Scan for the cell matching the given text and deliver its [X, Y] coordinate at center. 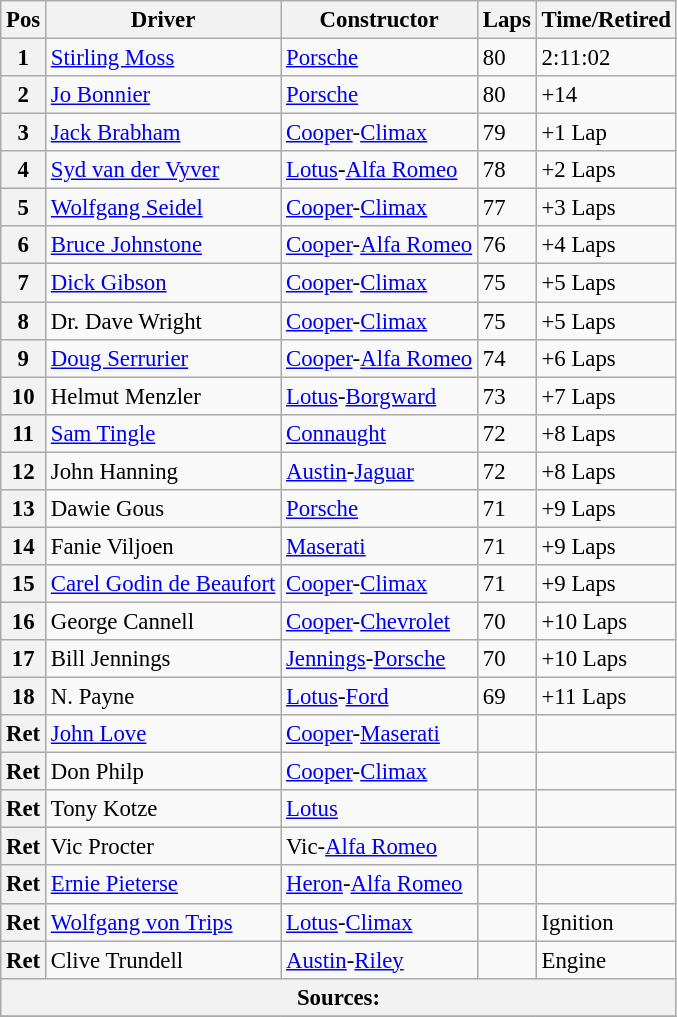
Helmut Menzler [164, 396]
Constructor [380, 20]
76 [506, 245]
73 [506, 396]
Bill Jennings [164, 659]
17 [24, 659]
+2 Laps [606, 170]
Maserati [380, 546]
74 [506, 358]
Vic-Alfa Romeo [380, 847]
Ignition [606, 922]
15 [24, 584]
John Hanning [164, 471]
Dawie Gous [164, 509]
Time/Retired [606, 20]
George Cannell [164, 621]
Vic Procter [164, 847]
9 [24, 358]
Lotus-Borgward [380, 396]
8 [24, 321]
4 [24, 170]
+1 Lap [606, 133]
77 [506, 208]
Clive Trundell [164, 960]
Connaught [380, 433]
Jennings-Porsche [380, 659]
Laps [506, 20]
79 [506, 133]
78 [506, 170]
12 [24, 471]
Bruce Johnstone [164, 245]
John Love [164, 734]
Wolfgang Seidel [164, 208]
Syd van der Vyver [164, 170]
Carel Godin de Beaufort [164, 584]
Wolfgang von Trips [164, 922]
3 [24, 133]
13 [24, 509]
Jo Bonnier [164, 95]
Lotus-Alfa Romeo [380, 170]
Doug Serrurier [164, 358]
Sources: [339, 997]
Pos [24, 20]
1 [24, 58]
Lotus [380, 809]
Engine [606, 960]
Driver [164, 20]
10 [24, 396]
Stirling Moss [164, 58]
Don Philp [164, 772]
Dick Gibson [164, 283]
Cooper-Maserati [380, 734]
Dr. Dave Wright [164, 321]
+3 Laps [606, 208]
16 [24, 621]
N. Payne [164, 697]
Ernie Pieterse [164, 885]
+14 [606, 95]
+4 Laps [606, 245]
7 [24, 283]
Cooper-Chevrolet [380, 621]
14 [24, 546]
Sam Tingle [164, 433]
+11 Laps [606, 697]
Lotus-Ford [380, 697]
11 [24, 433]
Austin-Jaguar [380, 471]
2:11:02 [606, 58]
Fanie Viljoen [164, 546]
2 [24, 95]
Jack Brabham [164, 133]
Lotus-Climax [380, 922]
Austin-Riley [380, 960]
+7 Laps [606, 396]
18 [24, 697]
Heron-Alfa Romeo [380, 885]
5 [24, 208]
69 [506, 697]
Tony Kotze [164, 809]
6 [24, 245]
+6 Laps [606, 358]
